Extract the [x, y] coordinate from the center of the cell holding the provided text.  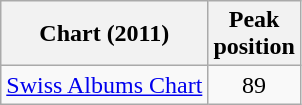
Peakposition [254, 34]
Chart (2011) [104, 34]
89 [254, 85]
Swiss Albums Chart [104, 85]
